Capture the cell that displays the provided text and extract its [X, Y] central coordinate. 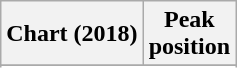
Chart (2018) [72, 34]
Peakposition [189, 34]
